Provide the (X, Y) coordinate of the cell's center where the given text is located.  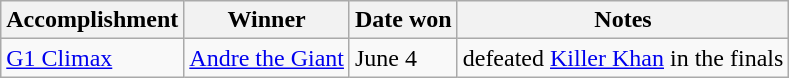
G1 Climax (92, 58)
Notes (623, 20)
Accomplishment (92, 20)
Date won (403, 20)
June 4 (403, 58)
defeated Killer Khan in the finals (623, 58)
Winner (267, 20)
Andre the Giant (267, 58)
